Return the [x, y] coordinate for the center point of the cell that contains the specified text.  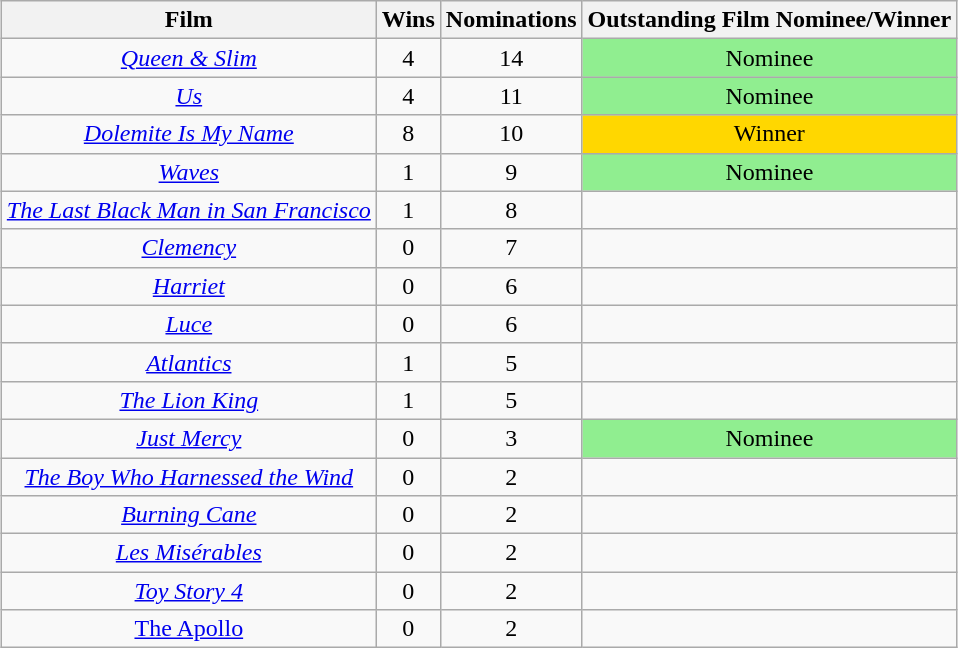
7 [511, 248]
Toy Story 4 [188, 591]
Burning Cane [188, 515]
Queen & Slim [188, 58]
Winner [770, 134]
Luce [188, 324]
Clemency [188, 248]
Harriet [188, 286]
10 [511, 134]
Dolemite Is My Name [188, 134]
14 [511, 58]
3 [511, 438]
Outstanding Film Nominee/Winner [770, 20]
Waves [188, 172]
Nominations [511, 20]
Just Mercy [188, 438]
Film [188, 20]
11 [511, 96]
Les Misérables [188, 553]
The Boy Who Harnessed the Wind [188, 477]
9 [511, 172]
The Last Black Man in San Francisco [188, 210]
Wins [408, 20]
The Apollo [188, 629]
Atlantics [188, 362]
The Lion King [188, 400]
Us [188, 96]
